Search for the cell housing the specified text and yield its (x, y) center coordinate. 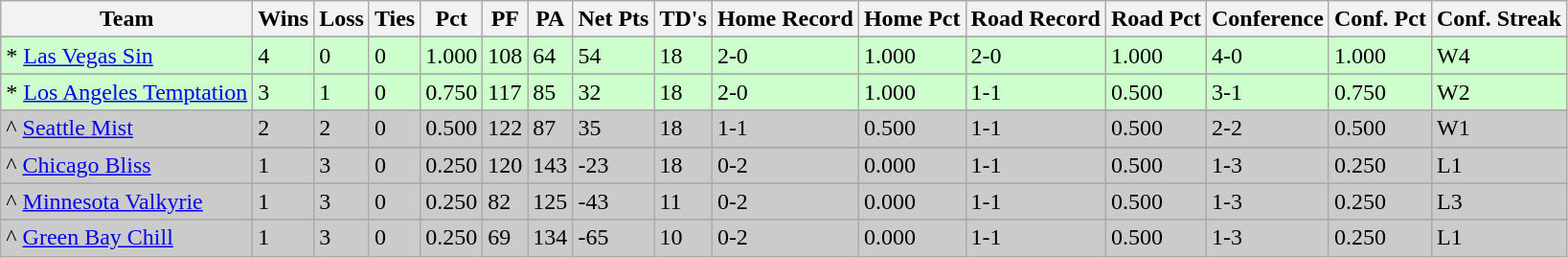
Home Record (785, 19)
W2 (1498, 92)
108 (506, 56)
35 (613, 129)
Conf. Streak (1498, 19)
W4 (1498, 56)
Conf. Pct (1379, 19)
-23 (613, 165)
122 (506, 129)
11 (683, 201)
82 (506, 201)
Road Pct (1155, 19)
Ties (395, 19)
* Las Vegas Sin (126, 56)
-65 (613, 238)
Pct (452, 19)
Team (126, 19)
-43 (613, 201)
4 (284, 56)
Road Record (1035, 19)
Loss (342, 19)
Wins (284, 19)
^ Green Bay Chill (126, 238)
10 (683, 238)
^ Seattle Mist (126, 129)
125 (550, 201)
L3 (1498, 201)
87 (550, 129)
W1 (1498, 129)
2-2 (1267, 129)
Conference (1267, 19)
* Los Angeles Temptation (126, 92)
32 (613, 92)
Home Pct (912, 19)
Net Pts (613, 19)
134 (550, 238)
PA (550, 19)
^ Minnesota Valkyrie (126, 201)
TD's (683, 19)
64 (550, 56)
3-1 (1267, 92)
117 (506, 92)
85 (550, 92)
^ Chicago Bliss (126, 165)
4-0 (1267, 56)
PF (506, 19)
143 (550, 165)
69 (506, 238)
54 (613, 56)
120 (506, 165)
